Output the (x, y) coordinate of the center of the cell containing the given text.  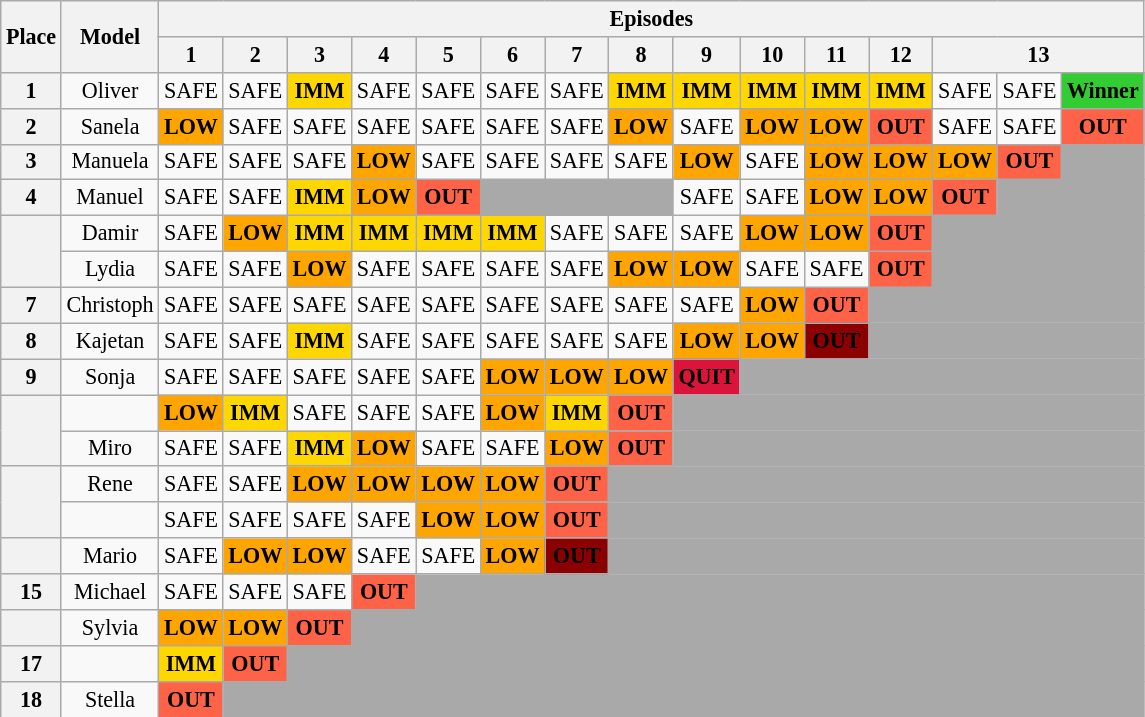
Winner (1103, 90)
Manuela (110, 162)
11 (836, 54)
10 (772, 54)
Place (32, 36)
Stella (110, 699)
Lydia (110, 269)
Episodes (652, 18)
Damir (110, 233)
Manuel (110, 198)
18 (32, 699)
Christoph (110, 305)
17 (32, 663)
Kajetan (110, 341)
Oliver (110, 90)
Rene (110, 484)
Sonja (110, 377)
Model (110, 36)
12 (901, 54)
Michael (110, 591)
6 (512, 54)
13 (1038, 54)
Sanela (110, 126)
Mario (110, 556)
Miro (110, 448)
QUIT (706, 377)
15 (32, 591)
5 (448, 54)
Sylvia (110, 627)
